Output the (x, y) coordinate of the center of the cell containing the given text.  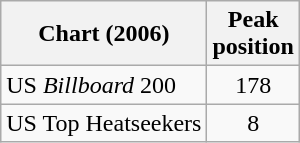
US Top Heatseekers (104, 123)
Chart (2006) (104, 34)
8 (253, 123)
US Billboard 200 (104, 85)
Peakposition (253, 34)
178 (253, 85)
